Detect which cell encompasses the target text, then output its (x, y) center coordinate. 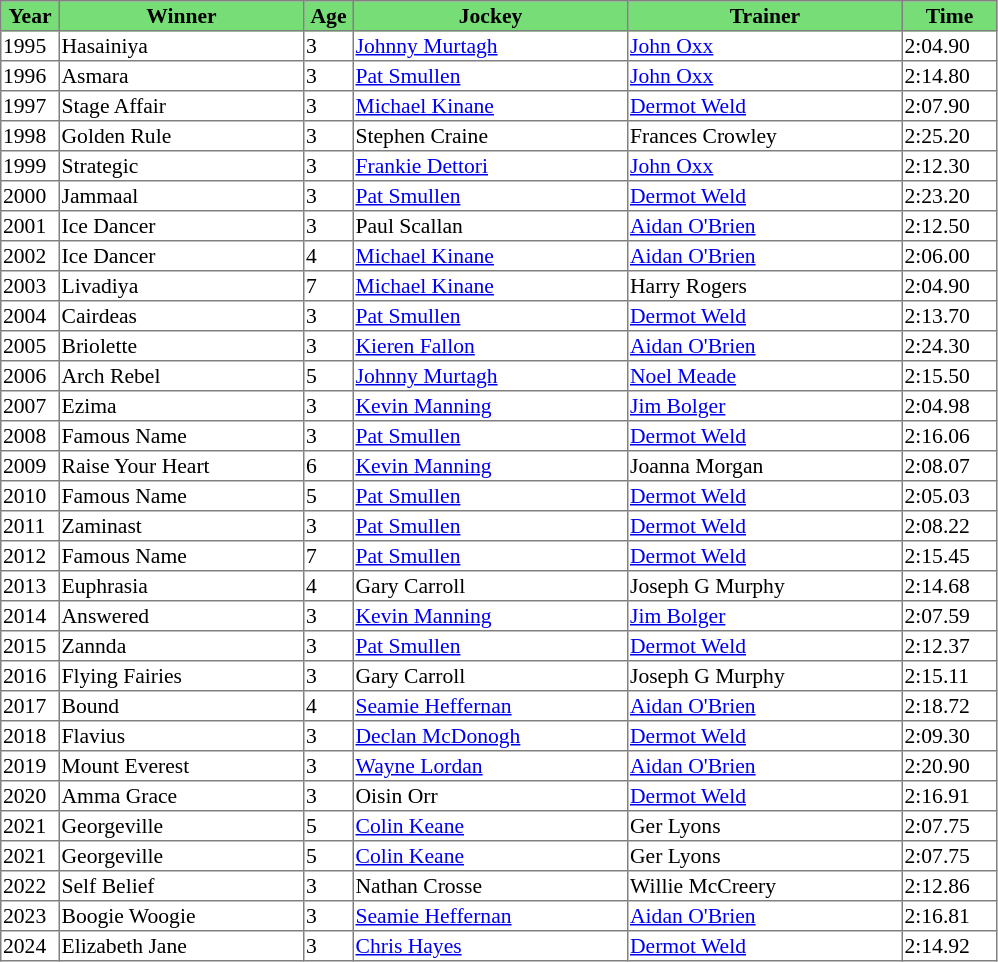
Mount Everest (181, 766)
Wayne Lordan (490, 766)
Asmara (181, 76)
2:16.06 (949, 436)
Harry Rogers (765, 286)
2:07.59 (949, 616)
2:18.72 (949, 706)
Bound (181, 706)
1997 (30, 106)
2018 (30, 736)
2:15.11 (949, 676)
Strategic (181, 166)
2:09.30 (949, 736)
Declan McDonogh (490, 736)
2:04.98 (949, 406)
Winner (181, 16)
2:08.07 (949, 466)
2:16.91 (949, 796)
Zaminast (181, 526)
Raise Your Heart (181, 466)
Livadiya (181, 286)
2008 (30, 436)
2007 (30, 406)
2014 (30, 616)
2:25.20 (949, 136)
Self Belief (181, 886)
Zannda (181, 646)
6 (329, 466)
1995 (30, 46)
2023 (30, 916)
2010 (30, 496)
2005 (30, 346)
Nathan Crosse (490, 886)
Hasainiya (181, 46)
Noel Meade (765, 376)
2003 (30, 286)
Time (949, 16)
2016 (30, 676)
2:15.45 (949, 556)
2009 (30, 466)
2004 (30, 316)
Briolette (181, 346)
1999 (30, 166)
2:24.30 (949, 346)
2020 (30, 796)
Amma Grace (181, 796)
2:07.90 (949, 106)
Golden Rule (181, 136)
Answered (181, 616)
Frankie Dettori (490, 166)
2012 (30, 556)
Age (329, 16)
Flying Fairies (181, 676)
Frances Crowley (765, 136)
2022 (30, 886)
2019 (30, 766)
Willie McCreery (765, 886)
Ezima (181, 406)
1996 (30, 76)
2:05.03 (949, 496)
Joanna Morgan (765, 466)
1998 (30, 136)
2017 (30, 706)
2024 (30, 946)
2002 (30, 256)
Arch Rebel (181, 376)
2:12.37 (949, 646)
Kieren Fallon (490, 346)
2:20.90 (949, 766)
2015 (30, 646)
2:12.50 (949, 226)
2:06.00 (949, 256)
2:23.20 (949, 196)
Paul Scallan (490, 226)
2:08.22 (949, 526)
Elizabeth Jane (181, 946)
2000 (30, 196)
2:14.92 (949, 946)
Trainer (765, 16)
2011 (30, 526)
Chris Hayes (490, 946)
2006 (30, 376)
Jammaal (181, 196)
2:12.86 (949, 886)
Cairdeas (181, 316)
2:15.50 (949, 376)
2:12.30 (949, 166)
Oisin Orr (490, 796)
Stephen Craine (490, 136)
2013 (30, 586)
Flavius (181, 736)
2:14.80 (949, 76)
2:14.68 (949, 586)
Jockey (490, 16)
Boogie Woogie (181, 916)
Stage Affair (181, 106)
2001 (30, 226)
2:16.81 (949, 916)
Year (30, 16)
Euphrasia (181, 586)
2:13.70 (949, 316)
